Pinpoint the cell where the given text exists, returning its (X, Y) midpoint coordinate. 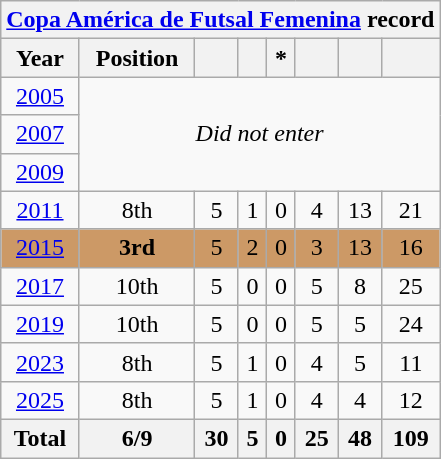
2023 (40, 362)
Did not enter (260, 134)
2011 (40, 210)
2025 (40, 400)
6/9 (137, 438)
11 (411, 362)
30 (216, 438)
109 (411, 438)
24 (411, 324)
3 (316, 248)
2009 (40, 172)
12 (411, 400)
Year (40, 58)
48 (360, 438)
8 (360, 286)
2 (252, 248)
Copa América de Futsal Femenina record (220, 20)
21 (411, 210)
2015 (40, 248)
Total (40, 438)
2005 (40, 96)
16 (411, 248)
2019 (40, 324)
3rd (137, 248)
Position (137, 58)
2017 (40, 286)
2007 (40, 134)
* (281, 58)
